Provide the [X, Y] coordinate of the cell's center where the given text is located.  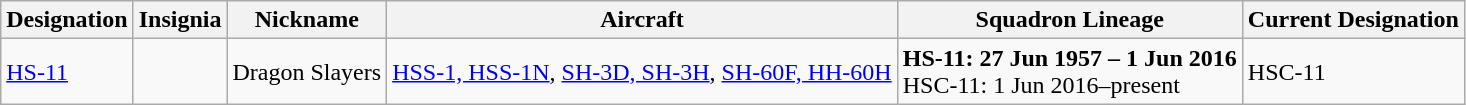
HSS-1, HSS-1N, SH-3D, SH-3H, SH-60F, HH-60H [642, 72]
Designation [67, 20]
Insignia [180, 20]
Aircraft [642, 20]
Current Designation [1353, 20]
Squadron Lineage [1070, 20]
Dragon Slayers [307, 72]
HS-11 [67, 72]
HSC-11 [1353, 72]
HS-11: 27 Jun 1957 – 1 Jun 2016HSC-11: 1 Jun 2016–present [1070, 72]
Nickname [307, 20]
